Return (x, y) of the center of cell containing provided text 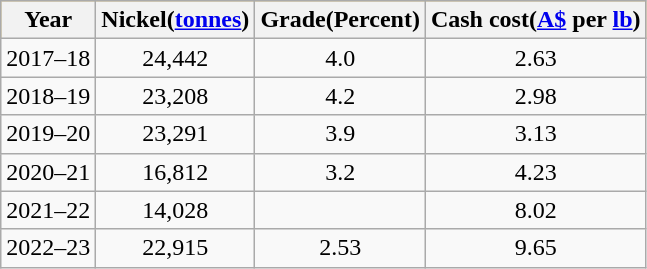
3.9 (340, 134)
2022–23 (48, 248)
8.02 (536, 210)
2021–22 (48, 210)
Cash cost(A$ per lb) (536, 20)
3.13 (536, 134)
9.65 (536, 248)
4.2 (340, 96)
2.63 (536, 58)
2.98 (536, 96)
3.2 (340, 172)
2019–20 (48, 134)
Year (48, 20)
2020–21 (48, 172)
14,028 (176, 210)
23,291 (176, 134)
22,915 (176, 248)
4.23 (536, 172)
Nickel(tonnes) (176, 20)
2.53 (340, 248)
24,442 (176, 58)
2017–18 (48, 58)
2018–19 (48, 96)
Grade(Percent) (340, 20)
16,812 (176, 172)
23,208 (176, 96)
4.0 (340, 58)
